Output the [X, Y] coordinate of the center of the cell containing the given text.  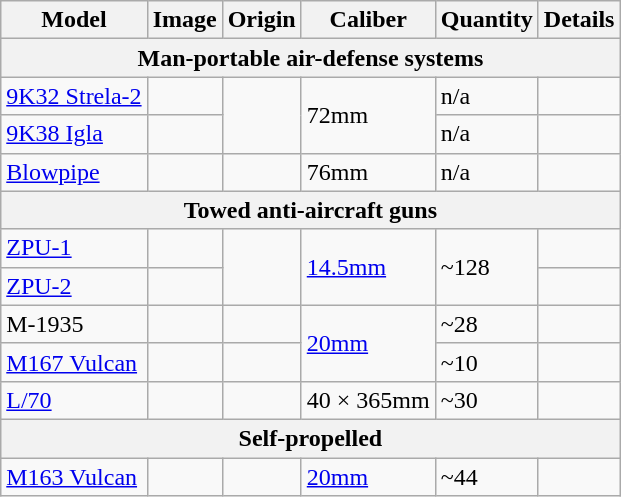
~28 [486, 324]
M167 Vulcan [74, 362]
Self-propelled [310, 438]
9K38 Igla [74, 134]
~30 [486, 400]
Towed anti-aircraft guns [310, 210]
L/70 [74, 400]
Quantity [486, 20]
72mm [368, 115]
76mm [368, 172]
Image [184, 20]
~128 [486, 267]
M163 Vulcan [74, 477]
40 × 365mm [368, 400]
Caliber [368, 20]
9K32 Strela-2 [74, 96]
Origin [262, 20]
~10 [486, 362]
~44 [486, 477]
Model [74, 20]
14.5mm [368, 267]
Blowpipe [74, 172]
Details [579, 20]
ZPU-1 [74, 248]
ZPU-2 [74, 286]
Man-portable air-defense systems [310, 58]
M-1935 [74, 324]
